Return the [X, Y] coordinate for the center point of the cell that contains the specified text.  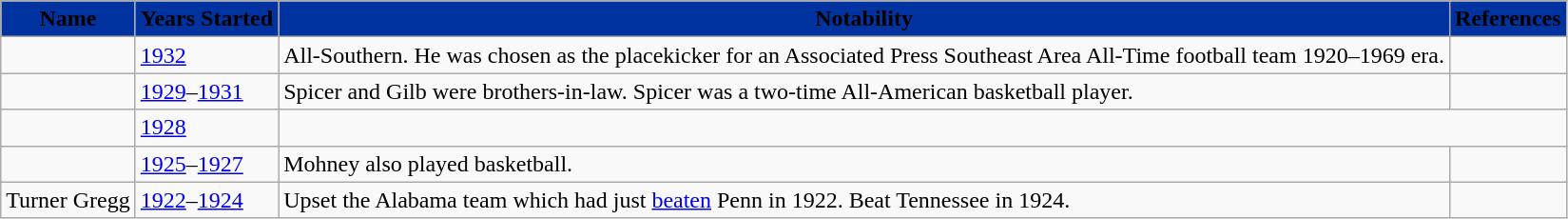
1928 [206, 128]
References [1508, 19]
Notability [864, 19]
1922–1924 [206, 200]
1925–1927 [206, 164]
Turner Gregg [68, 200]
Spicer and Gilb were brothers-in-law. Spicer was a two-time All-American basketball player. [864, 91]
Name [68, 19]
Years Started [206, 19]
Upset the Alabama team which had just beaten Penn in 1922. Beat Tennessee in 1924. [864, 200]
1932 [206, 55]
Mohney also played basketball. [864, 164]
1929–1931 [206, 91]
All-Southern. He was chosen as the placekicker for an Associated Press Southeast Area All-Time football team 1920–1969 era. [864, 55]
